Determine the (x, y) coordinate at the center of the cell enclosing the given text.  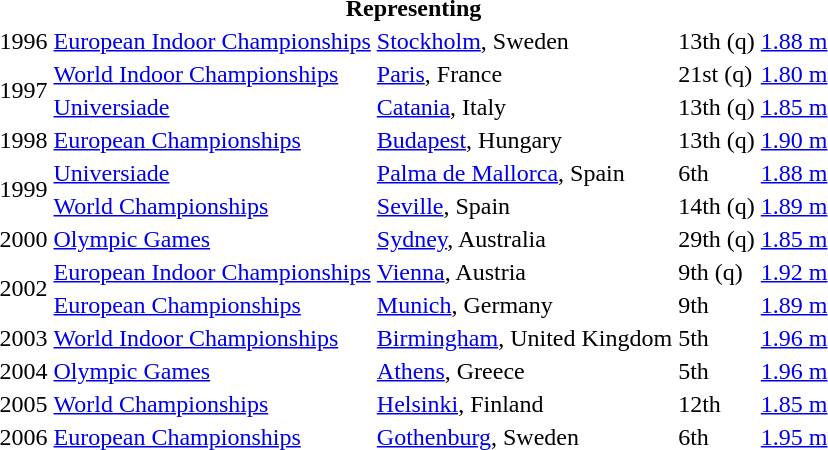
Munich, Germany (524, 305)
14th (q) (717, 206)
Catania, Italy (524, 107)
Sydney, Australia (524, 239)
21st (q) (717, 74)
Vienna, Austria (524, 272)
Budapest, Hungary (524, 140)
6th (717, 173)
Athens, Greece (524, 371)
Helsinki, Finland (524, 404)
12th (717, 404)
Birmingham, United Kingdom (524, 338)
Palma de Mallorca, Spain (524, 173)
29th (q) (717, 239)
Stockholm, Sweden (524, 41)
Paris, France (524, 74)
9th (q) (717, 272)
Seville, Spain (524, 206)
9th (717, 305)
